Find where the given text appears and provide that cell's center as (x, y) coordinate. 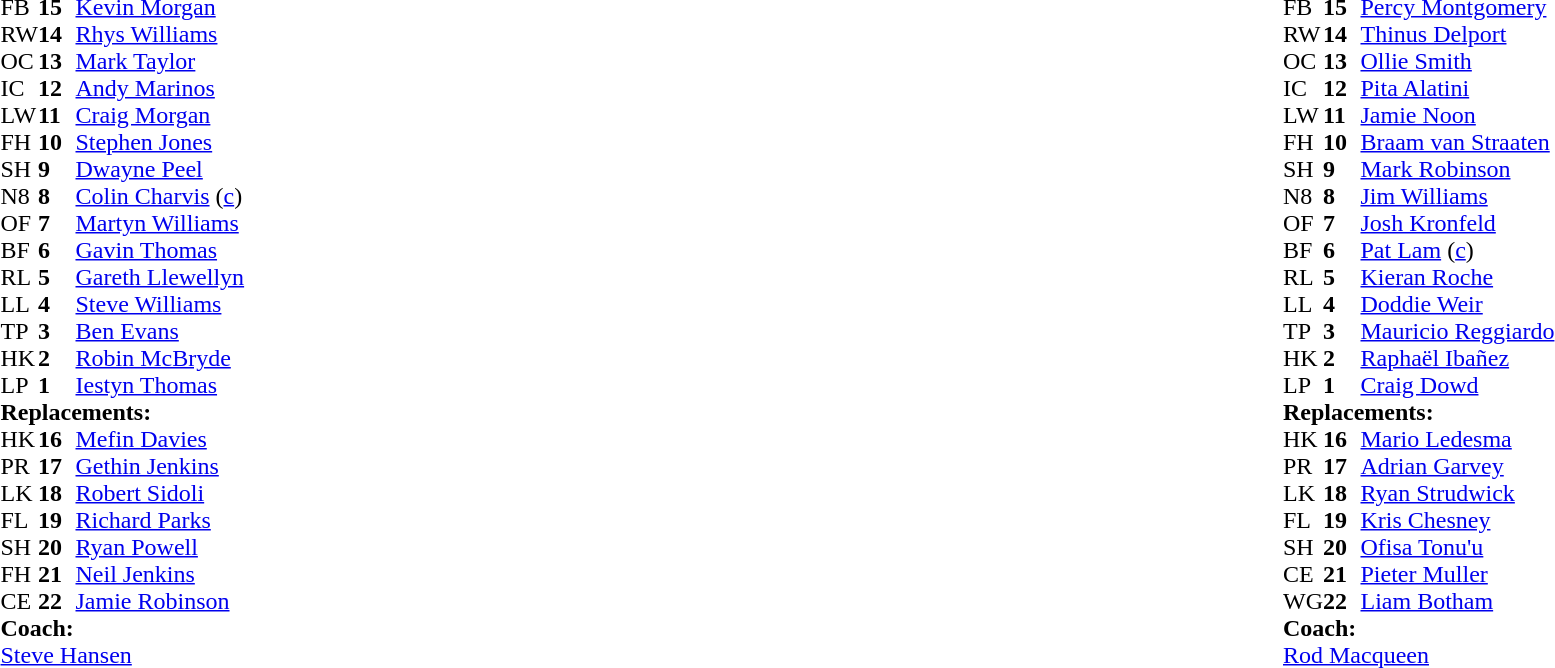
Dwayne Peel (160, 170)
Jamie Robinson (160, 602)
Iestyn Thomas (160, 386)
Ollie Smith (1457, 62)
Pat Lam (c) (1457, 250)
Robert Sidoli (160, 494)
Gethin Jenkins (160, 466)
Pieter Muller (1457, 574)
Robin McBryde (160, 358)
Rhys Williams (160, 34)
Andy Marinos (160, 88)
Neil Jenkins (160, 574)
Mauricio Reggiardo (1457, 332)
Colin Charvis (c) (160, 196)
Kieran Roche (1457, 278)
Liam Botham (1457, 602)
Jim Williams (1457, 196)
Mefin Davies (160, 440)
WG (1303, 602)
Raphaël Ibañez (1457, 358)
Mario Ledesma (1457, 440)
Craig Morgan (160, 116)
Craig Dowd (1457, 386)
Doddie Weir (1457, 304)
Ofisa Tonu'u (1457, 548)
Josh Kronfeld (1457, 224)
Ryan Strudwick (1457, 494)
Adrian Garvey (1457, 466)
Kris Chesney (1457, 520)
Richard Parks (160, 520)
Ryan Powell (160, 548)
Jamie Noon (1457, 116)
Gareth Llewellyn (160, 278)
Gavin Thomas (160, 250)
Martyn Williams (160, 224)
Ben Evans (160, 332)
Steve Williams (160, 304)
Braam van Straaten (1457, 142)
Mark Taylor (160, 62)
Thinus Delport (1457, 34)
Stephen Jones (160, 142)
Mark Robinson (1457, 170)
Pita Alatini (1457, 88)
